Locate the cell with the specified text and output its (X, Y) center coordinate. 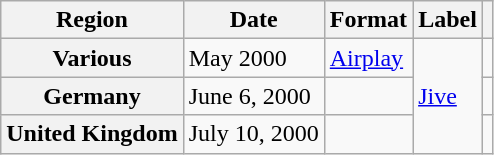
Germany (92, 96)
Date (254, 20)
Various (92, 58)
June 6, 2000 (254, 96)
July 10, 2000 (254, 134)
Label (448, 20)
United Kingdom (92, 134)
Format (368, 20)
Jive (448, 96)
May 2000 (254, 58)
Region (92, 20)
Airplay (368, 58)
